Identify which cell holds the provided text, then report its (x, y) central coordinate. 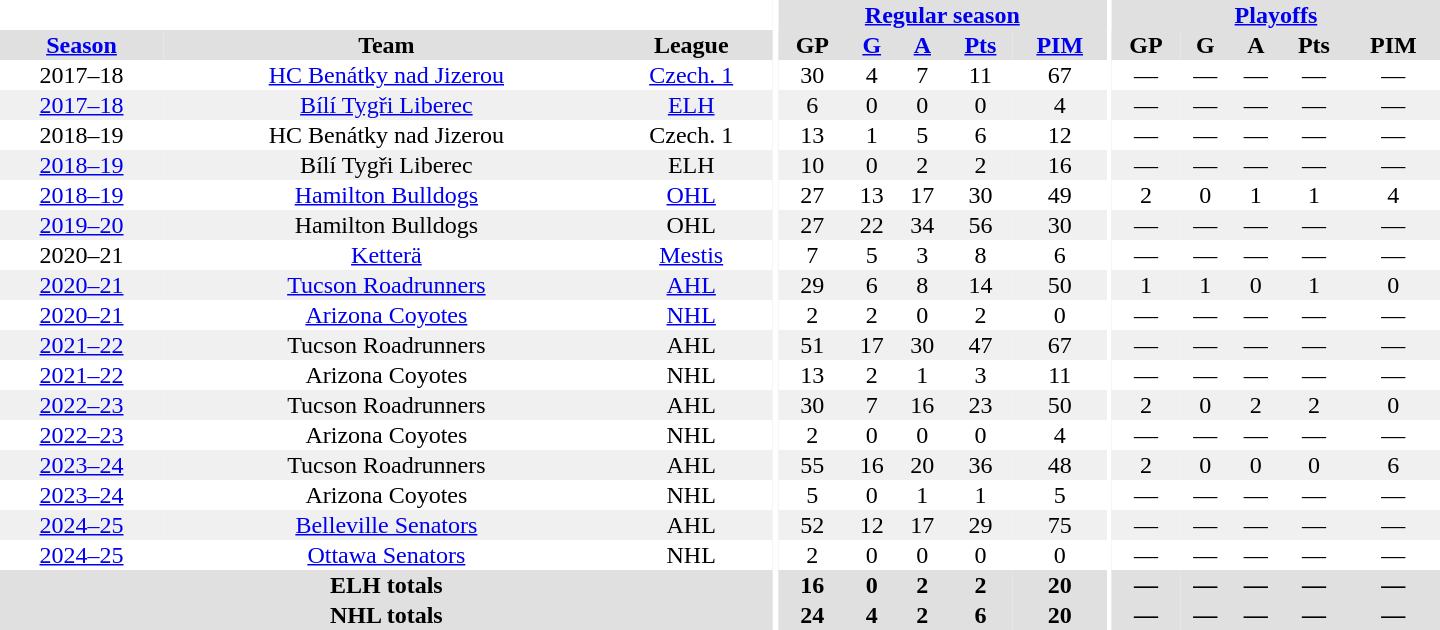
14 (981, 285)
34 (922, 225)
Mestis (692, 255)
Team (386, 45)
League (692, 45)
52 (812, 525)
22 (872, 225)
Ketterä (386, 255)
56 (981, 225)
Season (82, 45)
47 (981, 345)
Playoffs (1276, 15)
23 (981, 405)
51 (812, 345)
49 (1060, 195)
2019–20 (82, 225)
Belleville Senators (386, 525)
ELH totals (386, 585)
10 (812, 165)
24 (812, 615)
55 (812, 465)
Regular season (942, 15)
NHL totals (386, 615)
36 (981, 465)
48 (1060, 465)
75 (1060, 525)
Ottawa Senators (386, 555)
